Scan for the cell matching the given text and deliver its (x, y) coordinate at center. 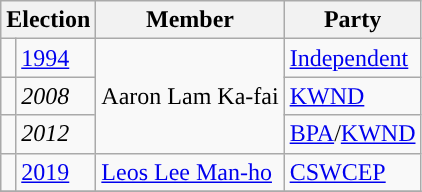
Party (352, 20)
Independent (352, 58)
CSWCEP (352, 172)
2008 (56, 96)
Member (190, 20)
Aaron Lam Ka-fai (190, 96)
Leos Lee Man-ho (190, 172)
2012 (56, 134)
Election (48, 20)
BPA/KWND (352, 134)
KWND (352, 96)
2019 (56, 172)
1994 (56, 58)
